From the cell containing the given text, extract its center point as (X, Y) coordinate. 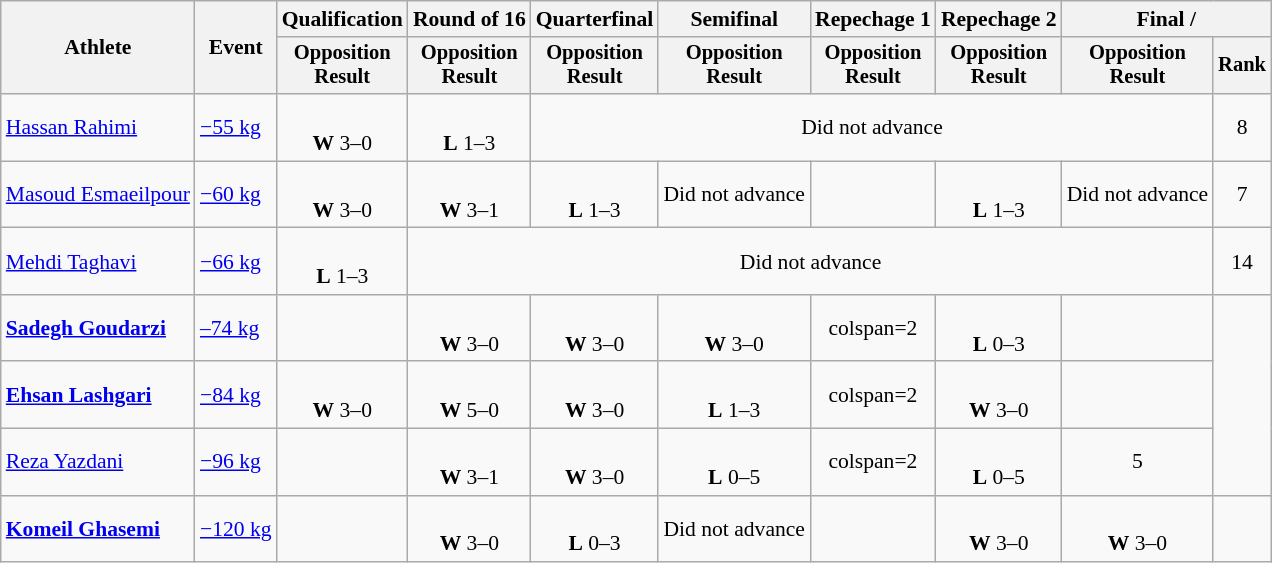
Ehsan Lashgari (98, 396)
8 (1242, 128)
W 5–0 (470, 396)
14 (1242, 262)
Athlete (98, 48)
7 (1242, 194)
Repechage 1 (873, 19)
5 (1138, 462)
Reza Yazdani (98, 462)
Mehdi Taghavi (98, 262)
Masoud Esmaeilpour (98, 194)
−55 kg (236, 128)
−120 kg (236, 528)
Hassan Rahimi (98, 128)
Quarterfinal (595, 19)
Round of 16 (470, 19)
Rank (1242, 66)
Final / (1166, 19)
Repechage 2 (999, 19)
−84 kg (236, 396)
−96 kg (236, 462)
−66 kg (236, 262)
Event (236, 48)
Qualification (342, 19)
Semifinal (734, 19)
–74 kg (236, 328)
Komeil Ghasemi (98, 528)
Sadegh Goudarzi (98, 328)
−60 kg (236, 194)
